Find where the given text appears and provide that cell's center as (x, y) coordinate. 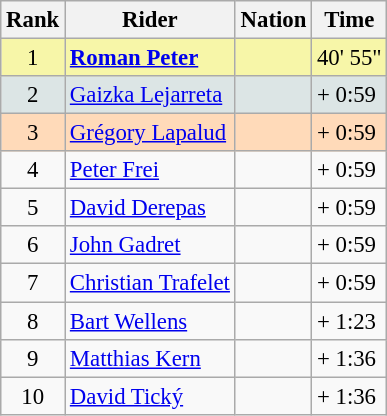
Roman Peter (150, 58)
Nation (273, 20)
1 (33, 58)
Matthias Kern (150, 358)
Bart Wellens (150, 321)
Gaizka Lejarreta (150, 95)
4 (33, 170)
40' 55" (350, 58)
3 (33, 133)
David Derepas (150, 208)
5 (33, 208)
7 (33, 283)
2 (33, 95)
+ 1:23 (350, 321)
John Gadret (150, 245)
Time (350, 20)
Grégory Lapalud (150, 133)
Rider (150, 20)
6 (33, 245)
10 (33, 396)
9 (33, 358)
David Tický (150, 396)
Peter Frei (150, 170)
Rank (33, 20)
8 (33, 321)
Christian Trafelet (150, 283)
